Output the (x, y) coordinate of the center of the cell containing the given text.  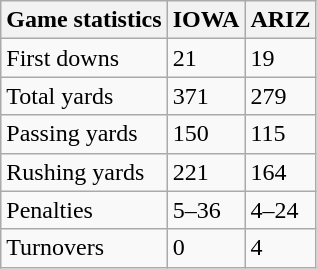
Turnovers (84, 248)
Passing yards (84, 134)
164 (280, 172)
Total yards (84, 96)
IOWA (206, 20)
221 (206, 172)
0 (206, 248)
5–36 (206, 210)
Penalties (84, 210)
First downs (84, 58)
4 (280, 248)
371 (206, 96)
150 (206, 134)
21 (206, 58)
Rushing yards (84, 172)
19 (280, 58)
Game statistics (84, 20)
115 (280, 134)
279 (280, 96)
4–24 (280, 210)
ARIZ (280, 20)
